For the text-containing cell, return its midpoint in [X, Y] coordinate format. 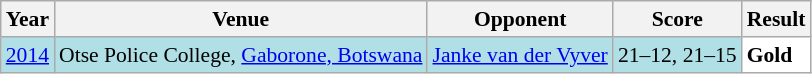
Otse Police College, Gaborone, Botswana [240, 55]
Janke van der Vyver [520, 55]
2014 [28, 55]
Venue [240, 19]
21–12, 21–15 [678, 55]
Opponent [520, 19]
Gold [776, 55]
Year [28, 19]
Result [776, 19]
Score [678, 19]
